Extract the (X, Y) coordinate from the center of the cell holding the provided text.  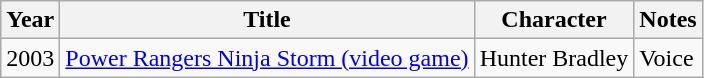
Year (30, 20)
Voice (668, 58)
Title (267, 20)
Notes (668, 20)
Power Rangers Ninja Storm (video game) (267, 58)
Hunter Bradley (554, 58)
Character (554, 20)
2003 (30, 58)
